Output the [x, y] coordinate of the center of the cell containing the given text.  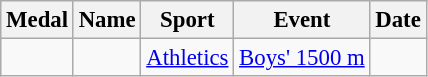
Athletics [188, 58]
Date [398, 20]
Name [107, 20]
Sport [188, 20]
Boys' 1500 m [302, 58]
Medal [38, 20]
Event [302, 20]
